Find where the given text appears and provide that cell's center as (x, y) coordinate. 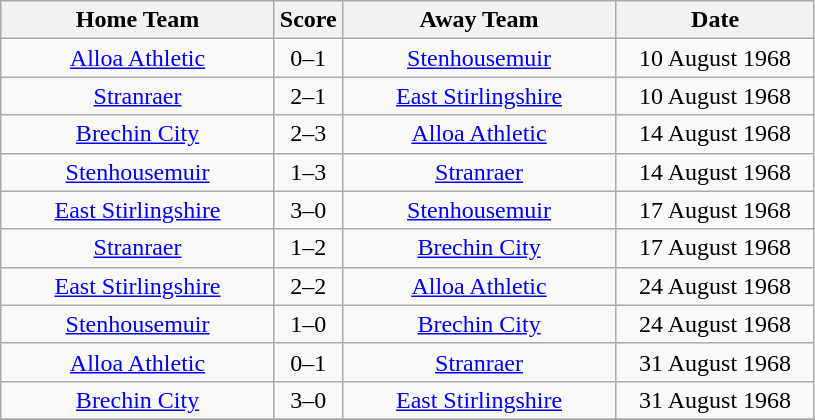
1–0 (308, 324)
2–1 (308, 96)
Score (308, 20)
Away Team (479, 20)
2–3 (308, 134)
1–3 (308, 172)
1–2 (308, 248)
2–2 (308, 286)
Home Team (138, 20)
Date (716, 20)
